Locate the cell with the specified text and output its (X, Y) center coordinate. 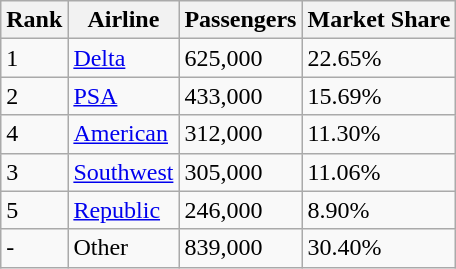
5 (34, 210)
PSA (124, 96)
- (34, 248)
Airline (124, 20)
30.40% (379, 248)
2 (34, 96)
American (124, 134)
Southwest (124, 172)
433,000 (240, 96)
Rank (34, 20)
4 (34, 134)
625,000 (240, 58)
1 (34, 58)
11.06% (379, 172)
305,000 (240, 172)
Republic (124, 210)
Other (124, 248)
Market Share (379, 20)
11.30% (379, 134)
3 (34, 172)
22.65% (379, 58)
246,000 (240, 210)
8.90% (379, 210)
312,000 (240, 134)
15.69% (379, 96)
Passengers (240, 20)
Delta (124, 58)
839,000 (240, 248)
